Detect which cell encompasses the target text, then output its (X, Y) center coordinate. 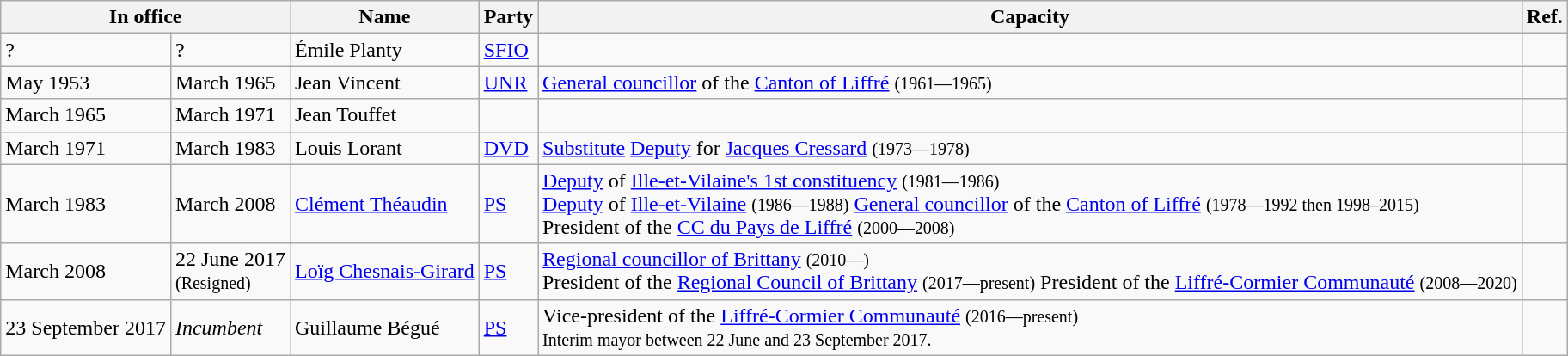
UNR (508, 83)
Incumbent (230, 327)
Louis Lorant (385, 148)
Jean Vincent (385, 83)
General councillor of the Canton of Liffré (1961—1965) (1030, 83)
Émile Planty (385, 50)
Substitute Deputy for Jacques Cressard (1973—1978) (1030, 148)
Vice-president of the Liffré-Cormier Communauté (2016—present)Interim mayor between 22 June and 23 September 2017. (1030, 327)
SFIO (508, 50)
Ref. (1544, 17)
Loïg Chesnais-Girard (385, 272)
Clément Théaudin (385, 204)
Party (508, 17)
Name (385, 17)
Capacity (1030, 17)
Jean Touffet (385, 115)
Guillaume Bégué (385, 327)
23 September 2017 (86, 327)
In office (146, 17)
22 June 2017(Resigned) (230, 272)
May 1953 (86, 83)
DVD (508, 148)
